Provide the [x, y] coordinate of the cell's center where the given text is located.  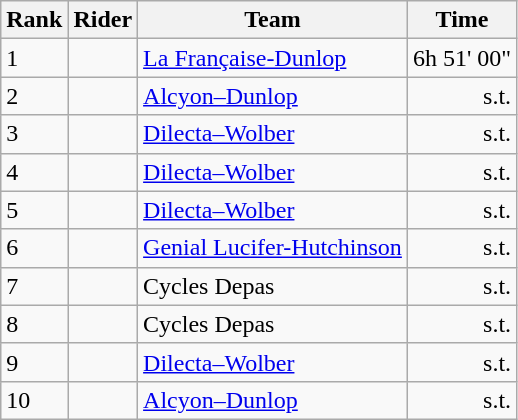
5 [34, 210]
Genial Lucifer-Hutchinson [273, 248]
Team [273, 20]
La Française-Dunlop [273, 58]
7 [34, 286]
3 [34, 134]
Rank [34, 20]
4 [34, 172]
Rider [103, 20]
9 [34, 362]
6 [34, 248]
6h 51' 00" [462, 58]
8 [34, 324]
2 [34, 96]
Time [462, 20]
1 [34, 58]
10 [34, 400]
